Identify which cell holds the provided text, then report its (X, Y) central coordinate. 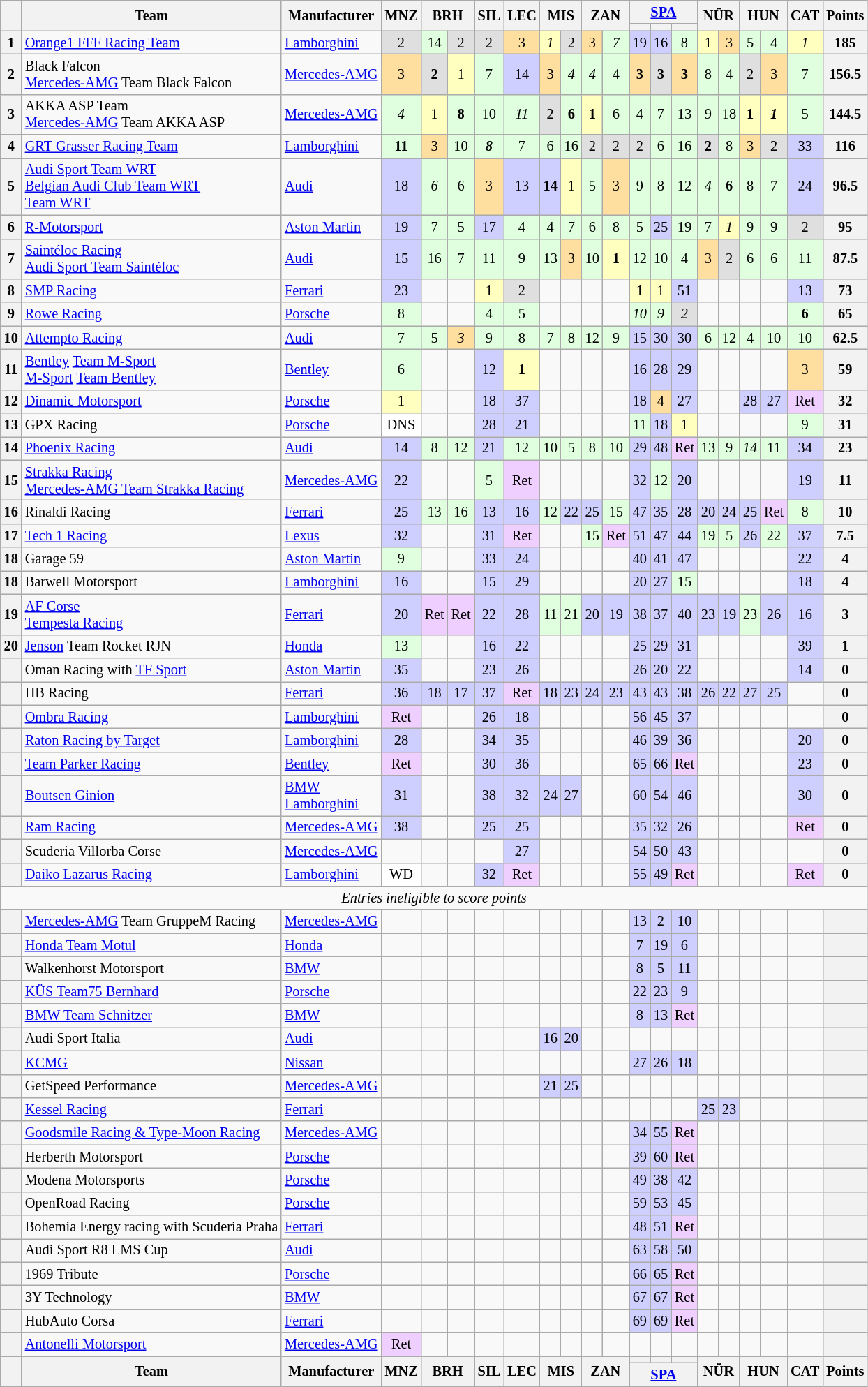
Team Parker Racing (151, 764)
AF Corse Tempesta Racing (151, 614)
KCMG (151, 1062)
87.5 (845, 259)
1969 Tribute (151, 1274)
Herberth Motorsport (151, 1157)
Barwell Motorsport (151, 582)
Phoenix Racing (151, 448)
DNS (401, 425)
58 (661, 1250)
Black Falcon Mercedes-AMG Team Black Falcon (151, 74)
Boutsen Ginion (151, 796)
96.5 (845, 186)
185 (845, 43)
HubAuto Corsa (151, 1321)
Tech 1 Racing (151, 535)
Audi Sport Team WRT Belgian Audi Club Team WRT Team WRT (151, 186)
GPX Racing (151, 425)
Jenson Team Rocket RJN (151, 646)
7.5 (845, 535)
Strakka Racing Mercedes-AMG Team Strakka Racing (151, 480)
Audi Sport R8 LMS Cup (151, 1250)
Saintéloc Racing Audi Sport Team Saintéloc (151, 259)
BMWLamborghini (331, 796)
Modena Motorsports (151, 1180)
156.5 (845, 74)
Lexus (331, 535)
63 (640, 1250)
42 (684, 1180)
SMP Racing (151, 290)
KÜS Team75 Bernhard (151, 992)
Walkenhorst Motorsport (151, 968)
Audi Sport Italia (151, 1039)
Ombra Racing (151, 717)
Scuderia Villorba Corse (151, 851)
44 (684, 535)
144.5 (845, 114)
Bohemia Energy racing with Scuderia Praha (151, 1227)
HB Racing (151, 693)
116 (845, 147)
Honda Team Motul (151, 945)
BMW Team Schnitzer (151, 1016)
OpenRoad Racing (151, 1203)
Oman Racing with TF Sport (151, 669)
Garage 59 (151, 559)
73 (845, 290)
Raton Racing by Target (151, 740)
41 (661, 559)
Bentley Team M-Sport M-Sport Team Bentley (151, 369)
Mercedes-AMG Team GruppeM Racing (151, 921)
Nissan (331, 1062)
Entries ineligible to score points (434, 898)
Goodsmile Racing & Type-Moon Racing (151, 1133)
GetSpeed Performance (151, 1086)
GRT Grasser Racing Team (151, 147)
Dinamic Motorsport (151, 401)
56 (640, 717)
R-Motorsport (151, 227)
53 (661, 1203)
3Y Technology (151, 1298)
95 (845, 227)
AKKA ASP Team Mercedes-AMG Team AKKA ASP (151, 114)
Antonelli Motorsport (151, 1344)
Attempto Racing (151, 338)
Ram Racing (151, 827)
Rinaldi Racing (151, 512)
Daiko Lazarus Racing (151, 875)
WD (401, 875)
62.5 (845, 338)
Orange1 FFF Racing Team (151, 43)
Rowe Racing (151, 314)
Kessel Racing (151, 1109)
